Identify which cell holds the provided text, then report its [X, Y] central coordinate. 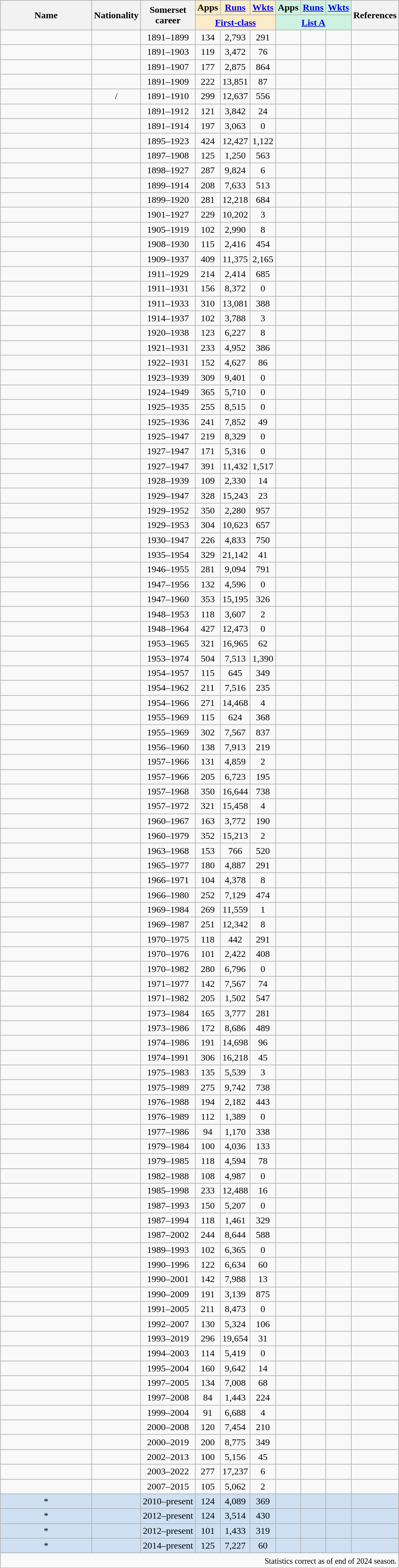
15,243 [235, 496]
87 [263, 82]
386 [263, 348]
123 [208, 333]
108 [208, 1176]
214 [208, 274]
1,502 [235, 998]
138 [208, 747]
1905–1919 [168, 230]
365 [208, 392]
106 [263, 1324]
556 [263, 96]
208 [208, 185]
588 [263, 1235]
4,036 [235, 1146]
7,852 [235, 422]
296 [208, 1338]
957 [263, 510]
1975–1983 [168, 1072]
86 [263, 362]
2000–2008 [168, 1427]
369 [263, 1501]
226 [208, 540]
49 [263, 422]
135 [208, 1072]
1969–1984 [168, 910]
6,796 [235, 969]
1973–1984 [168, 1013]
1,122 [263, 141]
443 [263, 1102]
252 [208, 895]
1987–2002 [168, 1235]
8,775 [235, 1442]
241 [208, 422]
121 [208, 111]
1899–1914 [168, 185]
13,081 [235, 303]
1953–1965 [168, 643]
504 [208, 659]
78 [263, 1161]
9,094 [235, 570]
5,324 [235, 1324]
1979–1985 [168, 1161]
326 [263, 599]
8,473 [235, 1309]
1947–1956 [168, 584]
List A [314, 23]
24 [263, 111]
76 [263, 52]
287 [208, 170]
9,642 [235, 1368]
109 [208, 481]
4,378 [235, 880]
750 [263, 540]
1920–1938 [168, 333]
5,710 [235, 392]
23 [263, 496]
Nationality [116, 15]
271 [208, 703]
1921–1931 [168, 348]
7,988 [235, 1279]
1947–1960 [168, 599]
15,195 [235, 599]
3,472 [235, 52]
1974–1991 [168, 1058]
1975–1989 [168, 1087]
2,875 [235, 67]
766 [235, 850]
21,142 [235, 555]
1970–1982 [168, 969]
2,416 [235, 244]
1997–2005 [168, 1383]
1970–1975 [168, 939]
328 [208, 496]
7,008 [235, 1383]
1976–1988 [168, 1102]
131 [208, 762]
4,887 [235, 865]
8,372 [235, 289]
8,686 [235, 1028]
156 [208, 289]
160 [208, 1368]
1911–1933 [168, 303]
1911–1931 [168, 289]
177 [208, 67]
Name [46, 15]
2,182 [235, 1102]
1963–1968 [168, 850]
1911–1929 [168, 274]
41 [263, 555]
1901–1927 [168, 215]
1898–1927 [168, 170]
4,952 [235, 348]
1960–1967 [168, 821]
1970–1976 [168, 954]
1977–1986 [168, 1132]
11,559 [235, 910]
4,089 [235, 1501]
6,634 [235, 1265]
2014–present [168, 1545]
1891–1914 [168, 126]
165 [208, 1013]
104 [208, 880]
91 [208, 1413]
442 [235, 939]
2007–2015 [168, 1486]
1989–1993 [168, 1250]
First-class [235, 23]
1992–2007 [168, 1324]
352 [208, 836]
172 [208, 1028]
7,129 [235, 895]
280 [208, 969]
1897–1908 [168, 155]
430 [263, 1516]
1948–1953 [168, 614]
171 [208, 451]
4,594 [235, 1161]
14,698 [235, 1043]
1957–1972 [168, 806]
1,389 [235, 1117]
7,513 [235, 659]
180 [208, 865]
7,227 [235, 1545]
2002–2013 [168, 1457]
13,851 [235, 82]
864 [263, 67]
96 [263, 1043]
7,633 [235, 185]
2,793 [235, 37]
9,401 [235, 377]
791 [263, 570]
130 [208, 1324]
563 [263, 155]
119 [208, 52]
12,218 [235, 200]
120 [208, 1427]
7,516 [235, 688]
210 [263, 1427]
8,329 [235, 437]
16,965 [235, 643]
5,316 [235, 451]
8,644 [235, 1235]
1971–1982 [168, 998]
References [375, 15]
1957–1968 [168, 791]
875 [263, 1294]
624 [235, 718]
1925–1936 [168, 422]
4,833 [235, 540]
7,454 [235, 1427]
368 [263, 718]
1,461 [235, 1220]
388 [263, 303]
235 [263, 688]
1,517 [263, 466]
1,250 [235, 155]
15,458 [235, 806]
251 [208, 925]
645 [235, 673]
2,990 [235, 230]
520 [263, 850]
1909–1937 [168, 259]
6,365 [235, 1250]
3,063 [235, 126]
1925–1935 [168, 407]
114 [208, 1353]
200 [208, 1442]
2010–present [168, 1501]
338 [263, 1132]
152 [208, 362]
1976–1989 [168, 1117]
1 [263, 910]
194 [208, 1102]
4,596 [235, 584]
1895–1923 [168, 141]
454 [263, 244]
1891–1899 [168, 37]
391 [208, 466]
Somersetcareer [168, 15]
1953–1974 [168, 659]
12,473 [235, 629]
1923–1939 [168, 377]
1908–1930 [168, 244]
12,427 [235, 141]
3,139 [235, 1294]
1954–1962 [168, 688]
1971–1977 [168, 984]
1935–1954 [168, 555]
7,913 [235, 747]
6,723 [235, 777]
195 [263, 777]
Statistics correct as of end of 2024 season. [199, 1560]
1924–1949 [168, 392]
5,207 [235, 1206]
474 [263, 895]
275 [208, 1087]
1,443 [235, 1398]
16 [263, 1191]
1994–2003 [168, 1353]
424 [208, 141]
6,227 [235, 333]
1,390 [263, 659]
1956–1960 [168, 747]
19,654 [235, 1338]
3,777 [235, 1013]
1928–1939 [168, 481]
684 [263, 200]
1891–1910 [168, 96]
1990–1996 [168, 1265]
1960–1979 [168, 836]
5,419 [235, 1353]
3,514 [235, 1516]
1946–1955 [168, 570]
163 [208, 821]
1995–2004 [168, 1368]
1954–1957 [168, 673]
4,627 [235, 362]
68 [263, 1383]
222 [208, 82]
244 [208, 1235]
1973–1986 [168, 1028]
310 [208, 303]
224 [263, 1398]
1987–1994 [168, 1220]
12,637 [235, 96]
1948–1964 [168, 629]
304 [208, 525]
132 [208, 584]
1899–1920 [168, 200]
9,824 [235, 170]
229 [208, 215]
1965–1977 [168, 865]
1891–1903 [168, 52]
1922–1931 [168, 362]
1979–1984 [168, 1146]
1969–1987 [168, 925]
16,644 [235, 791]
427 [208, 629]
489 [263, 1028]
1966–1980 [168, 895]
1929–1947 [168, 496]
1999–2004 [168, 1413]
15,213 [235, 836]
12,342 [235, 925]
133 [263, 1146]
1997–2008 [168, 1398]
122 [208, 1265]
547 [263, 998]
1930–1947 [168, 540]
3,772 [235, 821]
277 [208, 1472]
2,414 [235, 274]
197 [208, 126]
2,165 [263, 259]
1914–1937 [168, 318]
150 [208, 1206]
1,170 [235, 1132]
17,237 [235, 1472]
306 [208, 1058]
12,488 [235, 1191]
3,607 [235, 614]
837 [263, 732]
1929–1953 [168, 525]
1966–1971 [168, 880]
1891–1909 [168, 82]
4,987 [235, 1176]
1,433 [235, 1531]
1891–1912 [168, 111]
112 [208, 1117]
5,539 [235, 1072]
1891–1907 [168, 67]
1993–2019 [168, 1338]
94 [208, 1132]
2003–2022 [168, 1472]
62 [263, 643]
2,422 [235, 954]
105 [208, 1486]
3,788 [235, 318]
1982–1988 [168, 1176]
31 [263, 1338]
/ [116, 96]
153 [208, 850]
11,432 [235, 466]
1954–1966 [168, 703]
657 [263, 525]
319 [263, 1531]
2,330 [235, 481]
513 [263, 185]
14,468 [235, 703]
2000–2019 [168, 1442]
685 [263, 274]
16,218 [235, 1058]
409 [208, 259]
4,859 [235, 762]
5,062 [235, 1486]
5,156 [235, 1457]
74 [263, 984]
9,742 [235, 1087]
302 [208, 732]
1987–1993 [168, 1206]
1929–1952 [168, 510]
1974–1986 [168, 1043]
1991–2005 [168, 1309]
1925–1947 [168, 437]
11,375 [235, 259]
269 [208, 910]
190 [263, 821]
309 [208, 377]
255 [208, 407]
84 [208, 1398]
353 [208, 599]
3,842 [235, 111]
13 [263, 1279]
1985–1998 [168, 1191]
408 [263, 954]
6,688 [235, 1413]
8,515 [235, 407]
1990–2001 [168, 1279]
1990–2009 [168, 1294]
10,623 [235, 525]
10,202 [235, 215]
2,280 [235, 510]
299 [208, 96]
